From the cell containing the given text, extract its center point as [X, Y] coordinate. 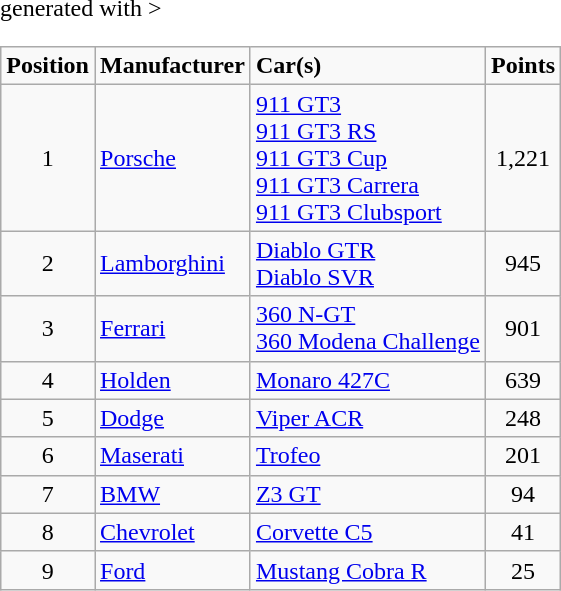
4 [48, 380]
945 [522, 264]
Ford [172, 570]
Ferrari [172, 328]
Viper ACR [368, 418]
Trofeo [368, 456]
Chevrolet [172, 532]
901 [522, 328]
3 [48, 328]
7 [48, 494]
911 GT3911 GT3 RS911 GT3 Cup911 GT3 Carrera911 GT3 Clubsport [368, 158]
BMW [172, 494]
1 [48, 158]
41 [522, 532]
25 [522, 570]
360 N-GT360 Modena Challenge [368, 328]
5 [48, 418]
Mustang Cobra R [368, 570]
Position [48, 66]
6 [48, 456]
Diablo GTRDiablo SVR [368, 264]
Holden [172, 380]
1,221 [522, 158]
Manufacturer [172, 66]
Z3 GT [368, 494]
Car(s) [368, 66]
639 [522, 380]
201 [522, 456]
2 [48, 264]
8 [48, 532]
Points [522, 66]
Maserati [172, 456]
9 [48, 570]
Monaro 427C [368, 380]
Porsche [172, 158]
Corvette C5 [368, 532]
Lamborghini [172, 264]
Dodge [172, 418]
248 [522, 418]
94 [522, 494]
